Locate the cell with the specified text and output its (X, Y) center coordinate. 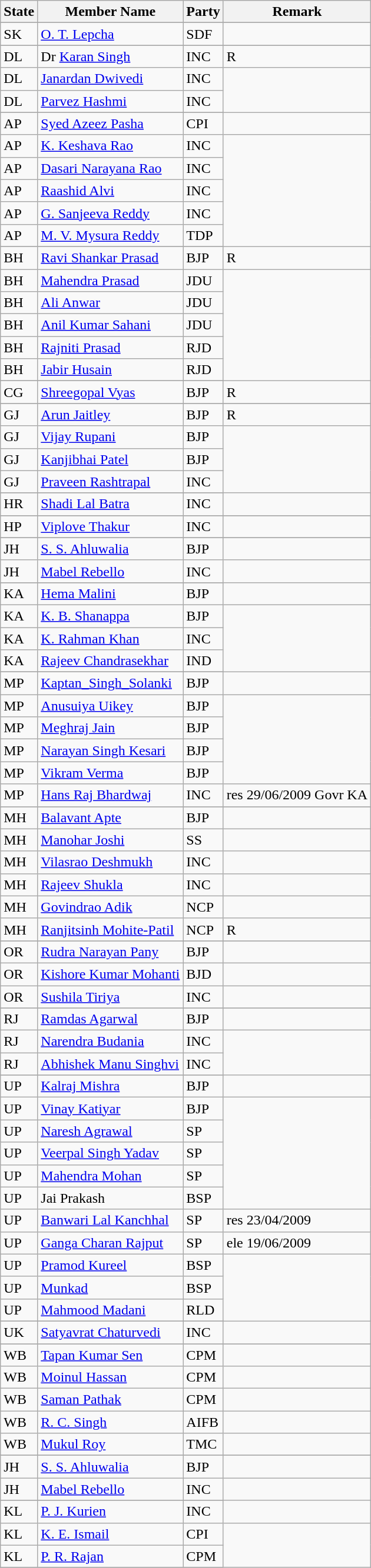
K. Keshava Rao (111, 146)
Viplove Thakur (111, 526)
Narendra Budania (111, 1042)
Vilasrao Deshmukh (111, 862)
Ganga Charan Rajput (111, 1243)
Kanjibhai Patel (111, 459)
CG (19, 392)
Saman Pathak (111, 1400)
Parvez Hashmi (111, 101)
Arun Jaitley (111, 415)
G. Sanjeeva Reddy (111, 213)
Jabir Husain (111, 370)
AIFB (203, 1422)
Ranjitsinh Mohite-Patil (111, 929)
State (19, 12)
P. J. Kurien (111, 1512)
Balavant Apte (111, 818)
Rajeev Shukla (111, 885)
BJD (203, 974)
K. B. Shanappa (111, 616)
Pramod Kureel (111, 1265)
Janardan Dwivedi (111, 79)
res 23/04/2009 (297, 1220)
Sushila Tiriya (111, 997)
R. C. Singh (111, 1422)
UK (19, 1332)
Praveen Rashtrapal (111, 482)
Vijay Rupani (111, 437)
res 29/06/2009 Govr KA (297, 795)
SK (19, 34)
Ali Anwar (111, 303)
HP (19, 526)
Hans Raj Bhardwaj (111, 795)
Mahendra Mohan (111, 1176)
Rajniti Prasad (111, 348)
HR (19, 504)
M. V. Mysura Reddy (111, 235)
Mukul Roy (111, 1444)
Mahendra Prasad (111, 281)
TDP (203, 235)
ele 19/06/2009 (297, 1243)
TMC (203, 1444)
Kishore Kumar Mohanti (111, 974)
Veerpal Singh Yadav (111, 1153)
Banwari Lal Kanchhal (111, 1220)
Abhishek Manu Singhvi (111, 1064)
Kaptan_Singh_Solanki (111, 683)
Rajeev Chandrasekhar (111, 661)
IND (203, 661)
Moinul Hassan (111, 1377)
Tapan Kumar Sen (111, 1355)
Shadi Lal Batra (111, 504)
Anusuiya Uikey (111, 706)
SS (203, 840)
Member Name (111, 12)
Hema Malini (111, 593)
Ravi Shankar Prasad (111, 258)
RLD (203, 1310)
Dasari Narayana Rao (111, 168)
Rudra Narayan Pany (111, 952)
Naresh Agrawal (111, 1131)
P. R. Rajan (111, 1556)
O. T. Lepcha (111, 34)
Narayan Singh Kesari (111, 750)
Shreegopal Vyas (111, 392)
Munkad (111, 1287)
K. Rahman Khan (111, 638)
Syed Azeez Pasha (111, 124)
Vikram Verma (111, 773)
Meghraj Jain (111, 728)
Remark (297, 12)
Vinay Katiyar (111, 1109)
Party (203, 12)
Anil Kumar Sahani (111, 325)
Dr Karan Singh (111, 56)
Manohar Joshi (111, 840)
Ramdas Agarwal (111, 1019)
Satyavrat Chaturvedi (111, 1332)
Jai Prakash (111, 1198)
Govindrao Adik (111, 907)
Kalraj Mishra (111, 1086)
Raashid Alvi (111, 191)
K. E. Ismail (111, 1534)
Mahmood Madani (111, 1310)
SDF (203, 34)
